Provide the [X, Y] coordinate of the cell's center where the given text is located.  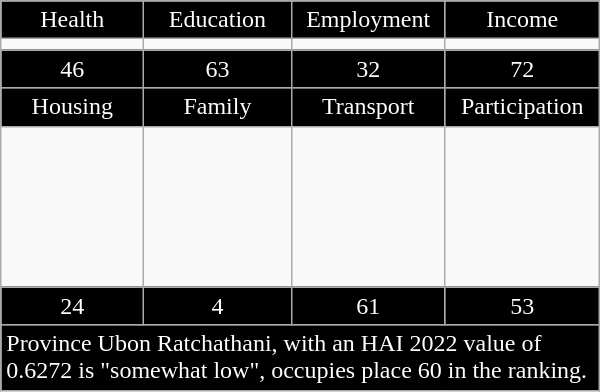
46 [72, 69]
Housing [72, 107]
Participation [522, 107]
Employment [368, 20]
Province Ubon Ratchathani, with an HAI 2022 value of 0.6272 is "somewhat low", occupies place 60 in the ranking. [300, 358]
Income [522, 20]
Family [218, 107]
32 [368, 69]
Transport [368, 107]
72 [522, 69]
4 [218, 306]
Education [218, 20]
63 [218, 69]
53 [522, 306]
Health [72, 20]
61 [368, 306]
24 [72, 306]
